Output the [X, Y] coordinate of the center of the cell containing the given text.  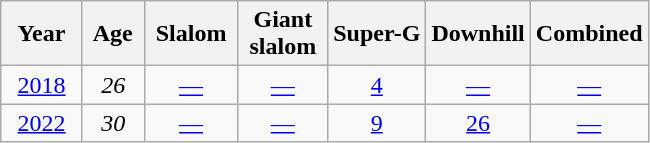
Giant slalom [283, 34]
9 [377, 123]
Super-G [377, 34]
Downhill [478, 34]
Combined [589, 34]
30 [113, 123]
Year [42, 34]
Slalom [191, 34]
4 [377, 85]
2018 [42, 85]
Age [113, 34]
2022 [42, 123]
